Locate the cell with the specified text and output its [x, y] center coordinate. 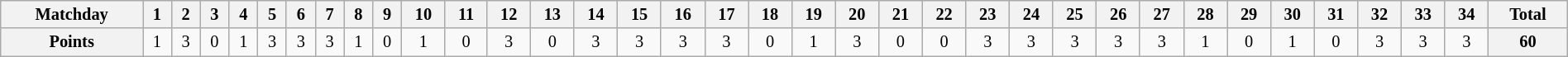
21 [901, 14]
13 [552, 14]
Matchday [72, 14]
22 [944, 14]
9 [387, 14]
19 [814, 14]
28 [1206, 14]
16 [683, 14]
5 [273, 14]
Total [1528, 14]
24 [1032, 14]
34 [1467, 14]
20 [857, 14]
30 [1292, 14]
17 [726, 14]
25 [1075, 14]
29 [1249, 14]
27 [1161, 14]
26 [1118, 14]
11 [466, 14]
6 [301, 14]
33 [1422, 14]
15 [640, 14]
Points [72, 42]
31 [1336, 14]
18 [771, 14]
12 [509, 14]
32 [1379, 14]
8 [359, 14]
4 [243, 14]
2 [185, 14]
10 [423, 14]
7 [329, 14]
14 [595, 14]
23 [987, 14]
60 [1528, 42]
